Find where the given text appears and provide that cell's center as [X, Y] coordinate. 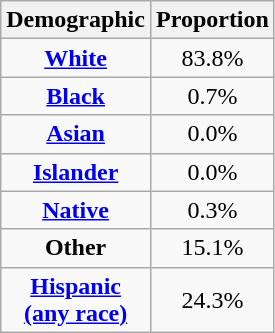
Demographic [76, 20]
15.1% [212, 248]
0.3% [212, 210]
Asian [76, 134]
83.8% [212, 58]
Native [76, 210]
White [76, 58]
Islander [76, 172]
Proportion [212, 20]
Black [76, 96]
24.3% [212, 300]
0.7% [212, 96]
Other [76, 248]
Hispanic(any race) [76, 300]
